Pinpoint the cell where the given text exists, returning its (X, Y) midpoint coordinate. 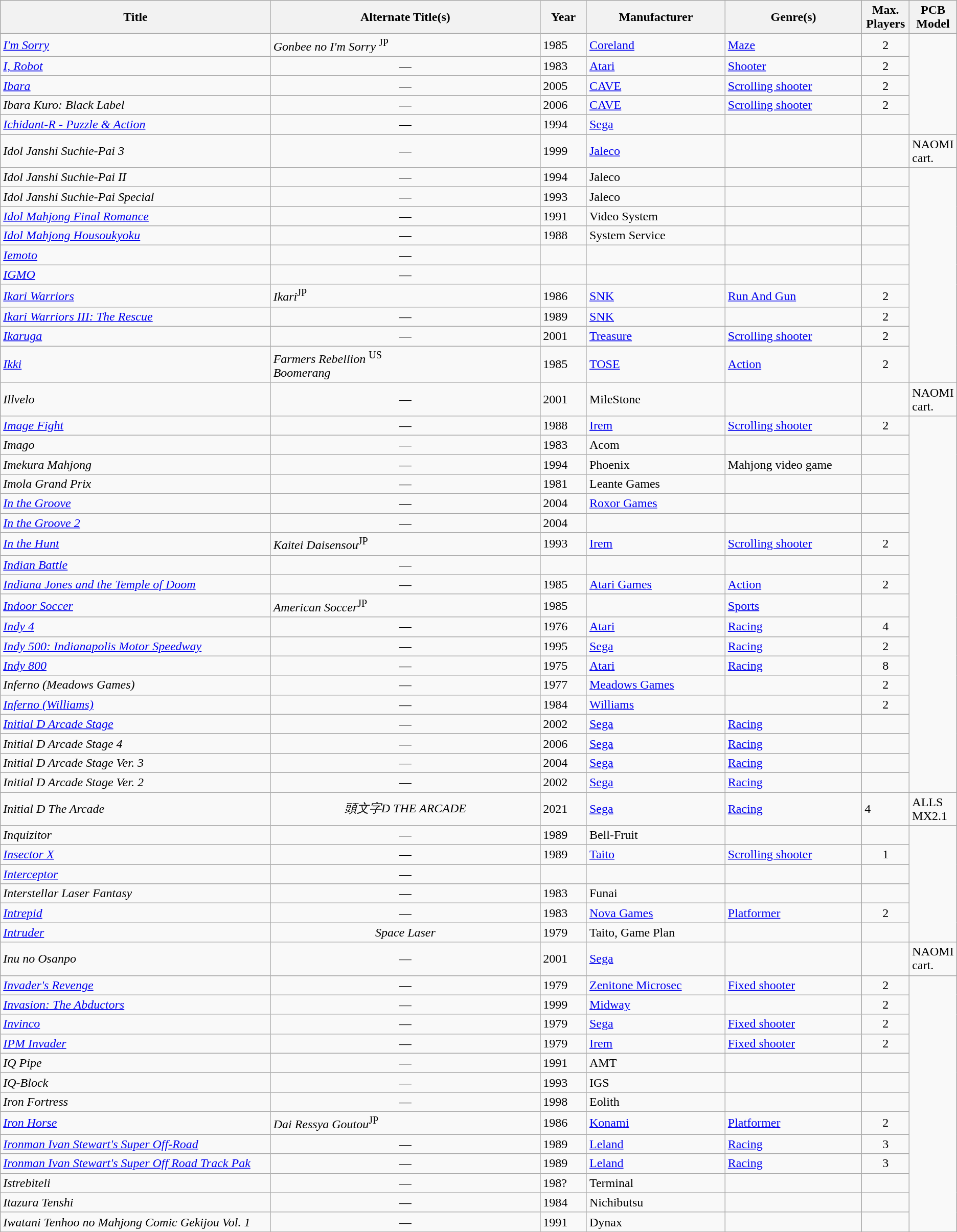
Initial D Arcade Stage 4 (135, 743)
Kaitei DaisensouJP (405, 544)
Iron Horse (135, 1123)
Imekura Mahjong (135, 464)
Indy 500: Indianapolis Motor Speedway (135, 646)
Illvelo (135, 399)
Year (563, 17)
Nichibutsu (655, 1202)
IGS (655, 1082)
In the Groove (135, 504)
Phoenix (655, 464)
Idol Mahjong Housoukyoku (135, 236)
Itazura Tenshi (135, 1202)
Indoor Soccer (135, 605)
Ibara Kuro: Black Label (135, 105)
Space Laser (405, 932)
Indy 800 (135, 666)
Terminal (655, 1183)
IGMO (135, 275)
2005 (563, 85)
I, Robot (135, 66)
Mahjong video game (793, 464)
Inferno (Meadows Games) (135, 685)
Sports (793, 605)
Inquizitor (135, 835)
Initial D Arcade Stage (135, 724)
Taito, Game Plan (655, 932)
Intruder (135, 932)
Atari Games (655, 584)
Maze (793, 45)
1976 (563, 627)
IQ Pipe (135, 1063)
Idol Janshi Suchie-Pai 3 (135, 151)
Ironman Ivan Stewart's Super Off-Road (135, 1144)
Idol Janshi Suchie-Pai II (135, 177)
Coreland (655, 45)
Inferno (Williams) (135, 704)
Imola Grand Prix (135, 484)
Roxor Games (655, 504)
Interceptor (135, 874)
Max. Players (885, 17)
Istrebiteli (135, 1183)
Invader's Revenge (135, 985)
Zenitone Microsec (655, 985)
Interstellar Laser Fantasy (135, 894)
System Service (655, 236)
IkariJP (405, 295)
Initial D Arcade Stage Ver. 3 (135, 763)
Midway (655, 1005)
Initial D Arcade Stage Ver. 2 (135, 782)
Leante Games (655, 484)
Iemoto (135, 255)
IPM Invader (135, 1043)
Dai Ressya GoutouJP (405, 1123)
Indian Battle (135, 565)
I'm Sorry (135, 45)
Dynax (655, 1222)
Invinco (135, 1024)
Bell-Fruit (655, 835)
TOSE (655, 364)
PCB Model (933, 17)
Iwatani Tenhoo no Mahjong Comic Gekijou Vol. 1 (135, 1222)
Ibara (135, 85)
Idol Janshi Suchie-Pai Special (135, 197)
Insector X (135, 855)
Indiana Jones and the Temple of Doom (135, 584)
IQ-Block (135, 1082)
198? (563, 1183)
1981 (563, 484)
Indy 4 (135, 627)
Imago (135, 445)
Ikari Warriors (135, 295)
AMT (655, 1063)
Manufacturer (655, 17)
Idol Mahjong Final Romance (135, 216)
Gonbee no I'm Sorry JP (405, 45)
ALLS MX2.1 (933, 809)
Alternate Title(s) (405, 17)
2021 (563, 809)
Shooter (793, 66)
Intrepid (135, 913)
Ichidant-R - Puzzle & Action (135, 125)
1975 (563, 666)
Williams (655, 704)
Ikari Warriors III: The Rescue (135, 317)
8 (885, 666)
Invasion: The Abductors (135, 1005)
Genre(s) (793, 17)
Meadows Games (655, 685)
American SoccerJP (405, 605)
Taito (655, 855)
Ikaruga (135, 336)
Konami (655, 1123)
頭文字D THE ARCADE (405, 809)
In the Groove 2 (135, 523)
1998 (563, 1102)
Acom (655, 445)
Ironman Ivan Stewart's Super Off Road Track Pak (135, 1163)
Funai (655, 894)
1 (885, 855)
Title (135, 17)
Image Fight (135, 425)
Nova Games (655, 913)
Eolith (655, 1102)
MileStone (655, 399)
Farmers Rebellion USBoomerang (405, 364)
Video System (655, 216)
Inu no Osanpo (135, 959)
Ikki (135, 364)
Initial D The Arcade (135, 809)
Iron Fortress (135, 1102)
Treasure (655, 336)
1995 (563, 646)
In the Hunt (135, 544)
Run And Gun (793, 295)
1977 (563, 685)
